Find where the given text appears and provide that cell's center as (x, y) coordinate. 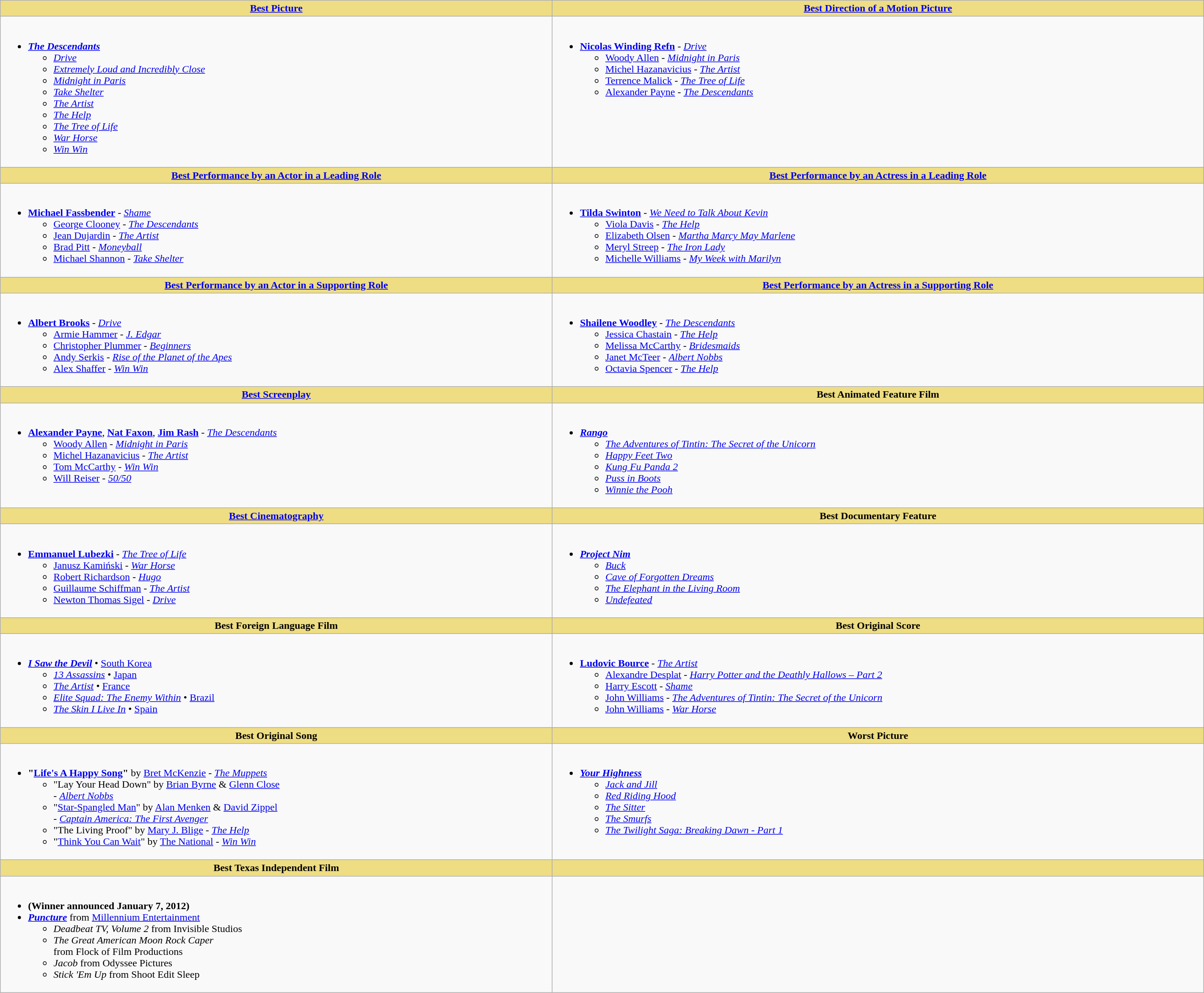
Best Performance by an Actress in a Leading Role (878, 175)
Best Original Song (276, 736)
Best Picture (276, 8)
Albert Brooks - DriveArmie Hammer - J. EdgarChristopher Plummer - BeginnersAndy Serkis - Rise of the Planet of the ApesAlex Shaffer - Win Win (276, 340)
Best Screenplay (276, 395)
Best Direction of a Motion Picture (878, 8)
Michael Fassbender - ShameGeorge Clooney - The DescendantsJean Dujardin - The ArtistBrad Pitt - MoneyballMichael Shannon - Take Shelter (276, 230)
Best Performance by an Actor in a Leading Role (276, 175)
RangoThe Adventures of Tintin: The Secret of the UnicornHappy Feet TwoKung Fu Panda 2Puss in BootsWinnie the Pooh (878, 455)
Your HighnessJack and JillRed Riding HoodThe SitterThe SmurfsThe Twilight Saga: Breaking Dawn - Part 1 (878, 802)
The DescendantsDriveExtremely Loud and Incredibly CloseMidnight in ParisTake ShelterThe ArtistThe HelpThe Tree of LifeWar HorseWin Win (276, 92)
Best Foreign Language Film (276, 625)
Best Performance by an Actor in a Supporting Role (276, 285)
Best Animated Feature Film (878, 395)
I Saw the Devil • South Korea13 Assassins • JapanThe Artist • FranceElite Squad: The Enemy Within • BrazilThe Skin I Live In • Spain (276, 680)
Best Documentary Feature (878, 516)
Best Texas Independent Film (276, 868)
Project NimBuckCave of Forgotten DreamsThe Elephant in the Living RoomUndefeated (878, 571)
Best Performance by an Actress in a Supporting Role (878, 285)
Best Cinematography (276, 516)
Emmanuel Lubezki - The Tree of LifeJanusz Kamiński - War HorseRobert Richardson - HugoGuillaume Schiffman - The ArtistNewton Thomas Sigel - Drive (276, 571)
Best Original Score (878, 625)
Shailene Woodley - The DescendantsJessica Chastain - The HelpMelissa McCarthy - BridesmaidsJanet McTeer - Albert NobbsOctavia Spencer - The Help (878, 340)
Worst Picture (878, 736)
